Return (x, y) of the center of cell containing provided text 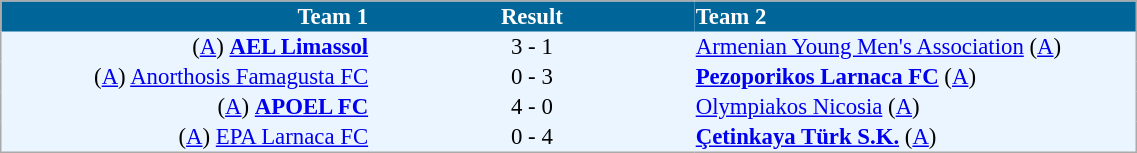
Result (532, 16)
Team 2 (916, 16)
0 - 3 (532, 77)
Olympiakos Nicosia (A) (916, 107)
Pezoporikos Larnaca FC (A) (916, 77)
Team 1 (186, 16)
3 - 1 (532, 47)
0 - 4 (532, 137)
4 - 0 (532, 107)
(A) AEL Limassol (186, 47)
Çetinkaya Türk S.K. (A) (916, 137)
(A) EPA Larnaca FC (186, 137)
(A) APOEL FC (186, 107)
Armenian Young Men's Association (A) (916, 47)
(A) Anorthosis Famagusta FC (186, 77)
